Provide the [X, Y] coordinate of the cell's center where the given text is located.  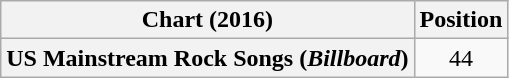
Position [461, 20]
44 [461, 58]
Chart (2016) [208, 20]
US Mainstream Rock Songs (Billboard) [208, 58]
